Output the (x, y) coordinate of the center of the cell containing the given text.  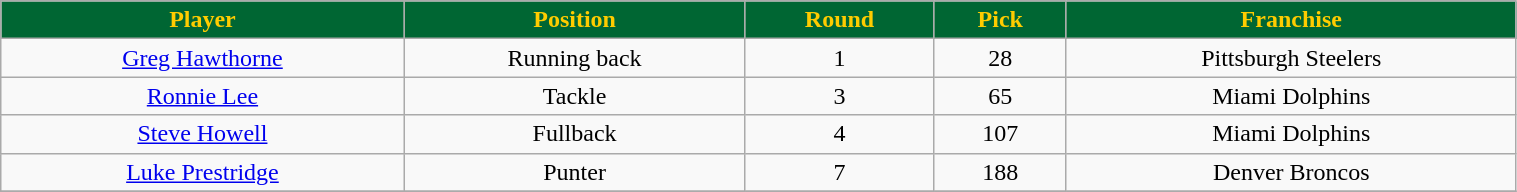
Denver Broncos (1291, 172)
3 (840, 96)
Pittsburgh Steelers (1291, 58)
Round (840, 20)
Fullback (574, 134)
Luke Prestridge (202, 172)
Greg Hawthorne (202, 58)
107 (1000, 134)
Pick (1000, 20)
Ronnie Lee (202, 96)
Position (574, 20)
Running back (574, 58)
Steve Howell (202, 134)
28 (1000, 58)
Punter (574, 172)
188 (1000, 172)
4 (840, 134)
7 (840, 172)
Franchise (1291, 20)
65 (1000, 96)
Player (202, 20)
1 (840, 58)
Tackle (574, 96)
